Locate the cell with the specified text and output its [X, Y] center coordinate. 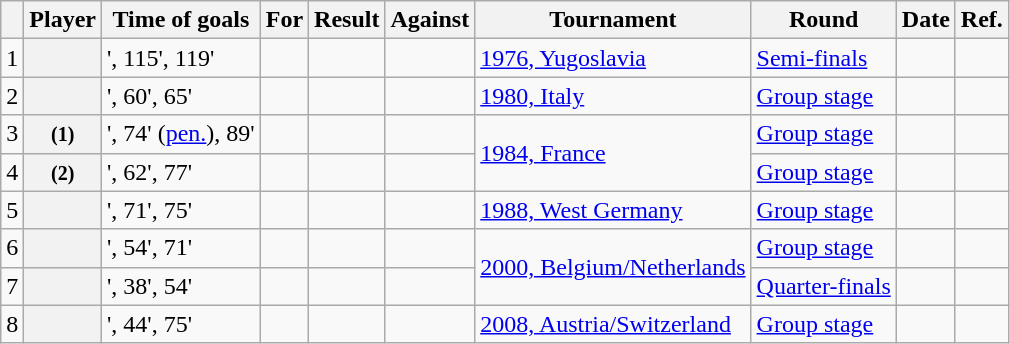
', 54', 71' [182, 248]
Time of goals [182, 20]
Round [824, 20]
2000, Belgium/Netherlands [613, 267]
', 38', 54' [182, 286]
', 115', 119' [182, 58]
6 [12, 248]
Player [63, 20]
', 62', 77' [182, 172]
Ref. [982, 20]
1976, Yugoslavia [613, 58]
(2) [63, 172]
2008, Austria/Switzerland [613, 324]
4 [12, 172]
', 74' (pen.), 89' [182, 134]
5 [12, 210]
For [284, 20]
1988, West Germany [613, 210]
3 [12, 134]
Quarter-finals [824, 286]
', 60', 65' [182, 96]
', 71', 75' [182, 210]
7 [12, 286]
Tournament [613, 20]
(1) [63, 134]
Semi-finals [824, 58]
1984, France [613, 153]
1 [12, 58]
Result [347, 20]
2 [12, 96]
', 44', 75' [182, 324]
Date [926, 20]
Against [430, 20]
1980, Italy [613, 96]
8 [12, 324]
